Provide the [X, Y] coordinate of the cell's center where the given text is located.  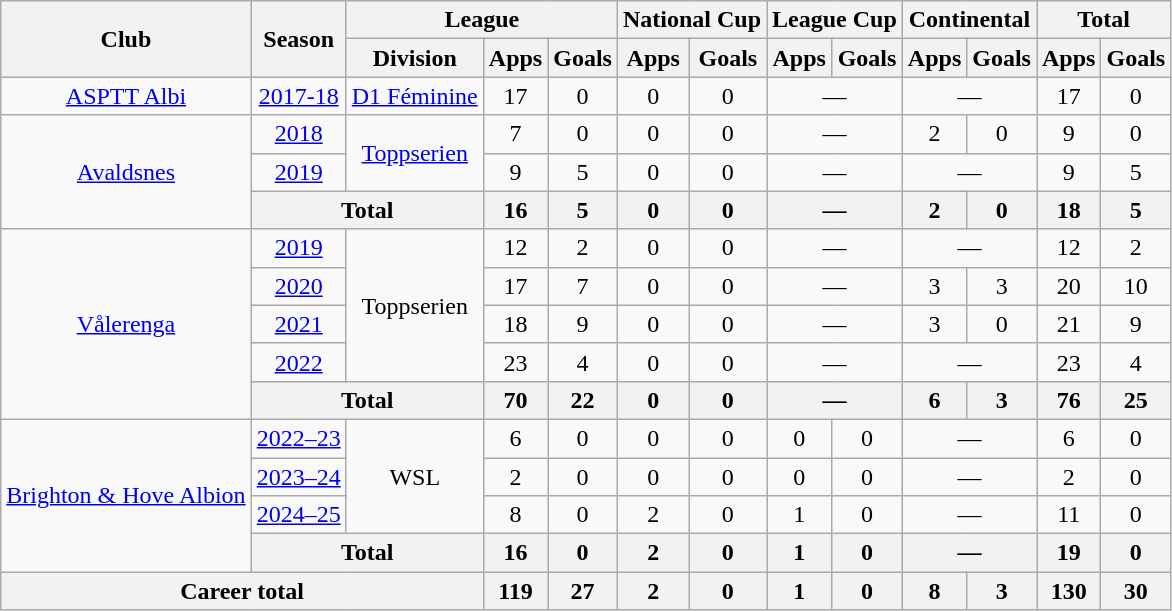
25 [1136, 400]
WSL [414, 476]
70 [515, 400]
20 [1068, 286]
Division [414, 58]
Career total [242, 591]
League [482, 20]
30 [1136, 591]
Season [298, 39]
League Cup [835, 20]
11 [1068, 515]
2024–25 [298, 515]
2021 [298, 324]
Continental [969, 20]
2022–23 [298, 438]
2022 [298, 362]
2018 [298, 134]
21 [1068, 324]
130 [1068, 591]
10 [1136, 286]
Club [126, 39]
ASPTT Albi [126, 96]
2020 [298, 286]
Avaldsnes [126, 172]
National Cup [692, 20]
Vålerenga [126, 324]
D1 Féminine [414, 96]
27 [583, 591]
Brighton & Hove Albion [126, 495]
76 [1068, 400]
2023–24 [298, 477]
19 [1068, 553]
22 [583, 400]
2017-18 [298, 96]
119 [515, 591]
